Return [x, y] of the center of cell containing provided text 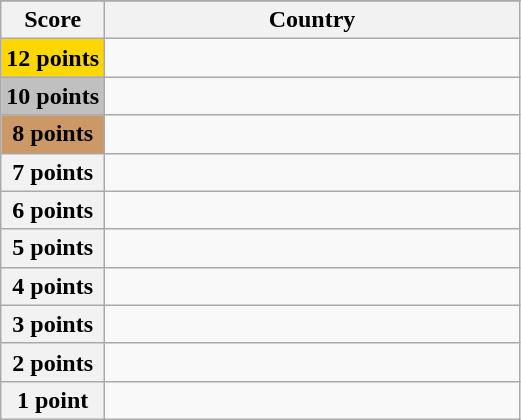
3 points [53, 324]
1 point [53, 400]
12 points [53, 58]
8 points [53, 134]
4 points [53, 286]
Score [53, 20]
7 points [53, 172]
2 points [53, 362]
5 points [53, 248]
6 points [53, 210]
Country [312, 20]
10 points [53, 96]
